From the cell containing the given text, extract its center point as (X, Y) coordinate. 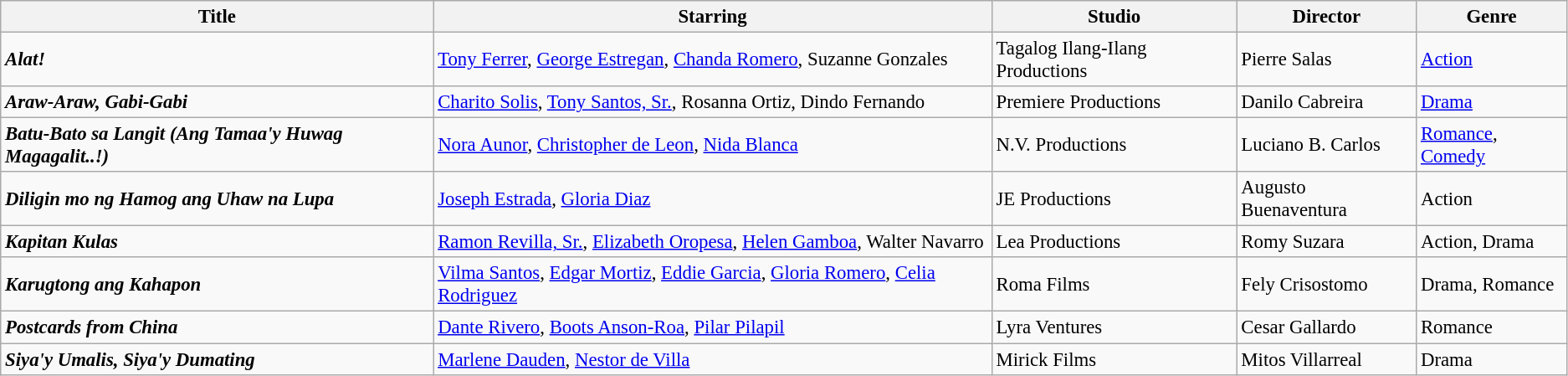
Studio (1115, 17)
Augusto Buenaventura (1327, 199)
Cesar Gallardo (1327, 327)
Mirick Films (1115, 359)
Genre (1492, 17)
Danilo Cabreira (1327, 102)
Premiere Productions (1115, 102)
Dante Rivero, Boots Anson-Roa, Pilar Pilapil (713, 327)
Pierre Salas (1327, 60)
Mitos Villarreal (1327, 359)
Luciano B. Carlos (1327, 146)
Tagalog Ilang-Ilang Productions (1115, 60)
Siya'y Umalis, Siya'y Dumating (218, 359)
Starring (713, 17)
Title (218, 17)
Vilma Santos, Edgar Mortiz, Eddie Garcia, Gloria Romero, Celia Rodriguez (713, 285)
Araw-Araw, Gabi-Gabi (218, 102)
Nora Aunor, Christopher de Leon, Nida Blanca (713, 146)
Lyra Ventures (1115, 327)
Joseph Estrada, Gloria Diaz (713, 199)
Action, Drama (1492, 242)
Lea Productions (1115, 242)
Marlene Dauden, Nestor de Villa (713, 359)
Romance, Comedy (1492, 146)
Director (1327, 17)
Ramon Revilla, Sr., Elizabeth Oropesa, Helen Gamboa, Walter Navarro (713, 242)
Postcards from China (218, 327)
Batu-Bato sa Langit (Ang Tamaa'y Huwag Magagalit..!) (218, 146)
Romance (1492, 327)
Roma Films (1115, 285)
N.V. Productions (1115, 146)
JE Productions (1115, 199)
Kapitan Kulas (218, 242)
Tony Ferrer, George Estregan, Chanda Romero, Suzanne Gonzales (713, 60)
Alat! (218, 60)
Fely Crisostomo (1327, 285)
Romy Suzara (1327, 242)
Drama, Romance (1492, 285)
Karugtong ang Kahapon (218, 285)
Charito Solis, Tony Santos, Sr., Rosanna Ortiz, Dindo Fernando (713, 102)
Diligin mo ng Hamog ang Uhaw na Lupa (218, 199)
